Find where the given text appears and provide that cell's center as (x, y) coordinate. 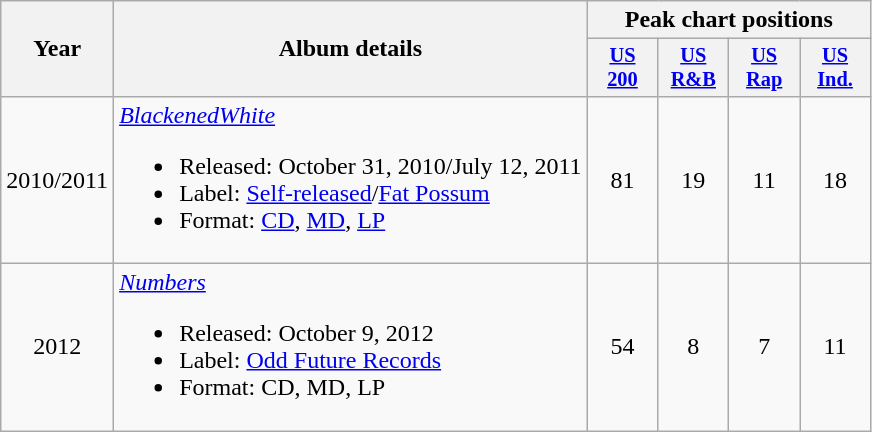
7 (764, 348)
18 (836, 180)
54 (622, 348)
2012 (58, 348)
Year (58, 49)
US 200 (622, 68)
BlackenedWhiteReleased: October 31, 2010/July 12, 2011Label: Self-released/Fat PossumFormat: CD, MD, LP (350, 180)
NumbersReleased: October 9, 2012Label: Odd Future RecordsFormat: CD, MD, LP (350, 348)
19 (694, 180)
US Rap (764, 68)
US Ind. (836, 68)
81 (622, 180)
Peak chart positions (728, 20)
US R&B (694, 68)
2010/2011 (58, 180)
8 (694, 348)
Album details (350, 49)
